Detect which cell encompasses the target text, then output its (X, Y) center coordinate. 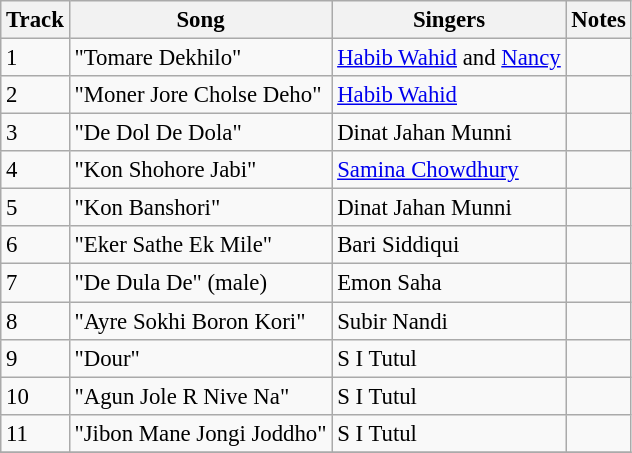
5 (35, 208)
"Ayre Sokhi Boron Kori" (200, 321)
Habib Wahid (449, 95)
Habib Wahid and Nancy (449, 58)
"Eker Sathe Ek Mile" (200, 245)
"De Dula De" (male) (200, 283)
Bari Siddiqui (449, 245)
4 (35, 170)
6 (35, 245)
"Tomare Dekhilo" (200, 58)
Singers (449, 20)
2 (35, 95)
"Agun Jole R Nive Na" (200, 396)
7 (35, 283)
Notes (598, 20)
Samina Chowdhury (449, 170)
"De Dol De Dola" (200, 133)
8 (35, 321)
"Jibon Mane Jongi Joddho" (200, 433)
10 (35, 396)
"Moner Jore Cholse Deho" (200, 95)
Subir Nandi (449, 321)
3 (35, 133)
9 (35, 358)
11 (35, 433)
Emon Saha (449, 283)
"Kon Banshori" (200, 208)
1 (35, 58)
"Kon Shohore Jabi" (200, 170)
"Dour" (200, 358)
Track (35, 20)
Song (200, 20)
